Determine the (X, Y) coordinate at the center of the cell enclosing the given text.  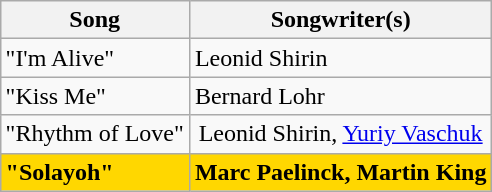
"I'm Alive" (94, 58)
Bernard Lohr (340, 96)
"Rhythm of Love" (94, 134)
Song (94, 20)
Leonid Shirin, Yuriy Vaschuk (340, 134)
"Kiss Me" (94, 96)
Songwriter(s) (340, 20)
Leonid Shirin (340, 58)
Marc Paelinck, Martin King (340, 172)
"Solayoh" (94, 172)
